Capture the cell that displays the provided text and extract its [x, y] central coordinate. 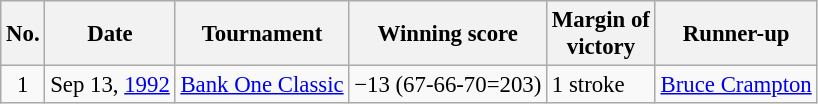
No. [23, 34]
Winning score [448, 34]
Bruce Crampton [736, 85]
Bank One Classic [262, 85]
Runner-up [736, 34]
1 [23, 85]
Margin ofvictory [602, 34]
1 stroke [602, 85]
Date [110, 34]
Tournament [262, 34]
−13 (67-66-70=203) [448, 85]
Sep 13, 1992 [110, 85]
